Pinpoint the cell where the given text exists, returning its (x, y) midpoint coordinate. 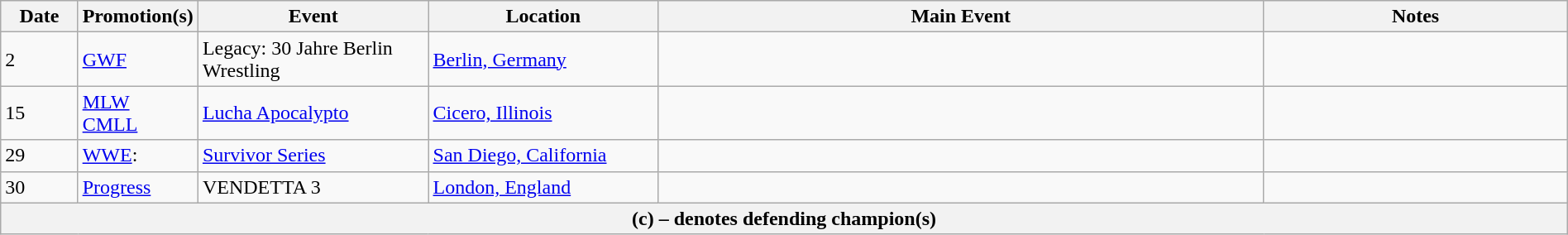
2 (40, 60)
Location (543, 17)
Promotion(s) (137, 17)
(c) – denotes defending champion(s) (784, 218)
Date (40, 17)
Survivor Series (313, 156)
29 (40, 156)
Main Event (961, 17)
30 (40, 187)
Notes (1416, 17)
VENDETTA 3 (313, 187)
Cicero, Illinois (543, 113)
Legacy: 30 Jahre Berlin Wrestling (313, 60)
Progress (137, 187)
15 (40, 113)
GWF (137, 60)
Lucha Apocalypto (313, 113)
Event (313, 17)
San Diego, California (543, 156)
London, England (543, 187)
MLWCMLL (137, 113)
WWE: (137, 156)
Berlin, Germany (543, 60)
